Provide the (X, Y) coordinate of the cell's center where the given text is located.  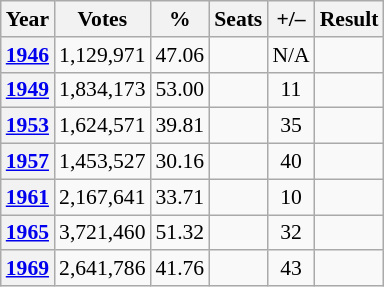
2,641,786 (102, 269)
33.71 (180, 197)
35 (290, 126)
30.16 (180, 162)
10 (290, 197)
43 (290, 269)
1957 (28, 162)
1949 (28, 90)
1,129,971 (102, 55)
1,453,527 (102, 162)
39.81 (180, 126)
1946 (28, 55)
Year (28, 19)
1,624,571 (102, 126)
N/A (290, 55)
3,721,460 (102, 233)
51.32 (180, 233)
1965 (28, 233)
41.76 (180, 269)
40 (290, 162)
1969 (28, 269)
47.06 (180, 55)
% (180, 19)
Result (350, 19)
Votes (102, 19)
1953 (28, 126)
53.00 (180, 90)
Seats (238, 19)
11 (290, 90)
+/– (290, 19)
2,167,641 (102, 197)
32 (290, 233)
1961 (28, 197)
1,834,173 (102, 90)
